For the text-containing cell, return its midpoint in [x, y] coordinate format. 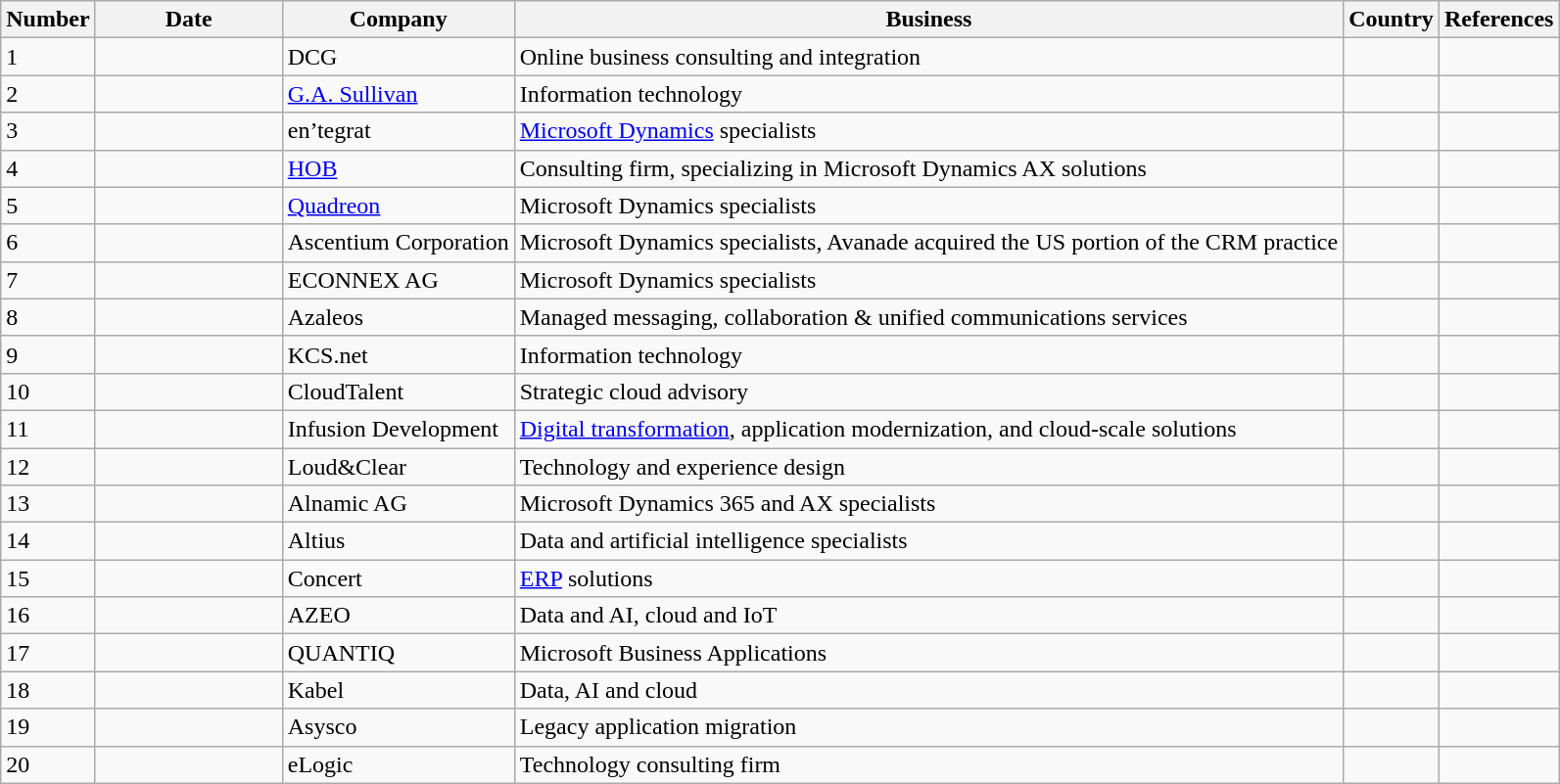
KCS.net [398, 354]
14 [48, 541]
ERP solutions [928, 578]
CloudTalent [398, 392]
en’tegrat [398, 131]
Alnamic AG [398, 504]
Microsoft Dynamics 365 and AX specialists [928, 504]
1 [48, 57]
17 [48, 653]
19 [48, 727]
Technology and experience design [928, 467]
DCG [398, 57]
Business [928, 20]
Infusion Development [398, 429]
Legacy application migration [928, 727]
4 [48, 168]
16 [48, 616]
References [1498, 20]
Online business consulting and integration [928, 57]
eLogic [398, 764]
Microsoft Business Applications [928, 653]
HOB [398, 168]
ECONNEX AG [398, 280]
Managed messaging, collaboration & unified communications services [928, 317]
9 [48, 354]
Data and AI, cloud and IoT [928, 616]
AZEO [398, 616]
QUANTIQ [398, 653]
11 [48, 429]
Concert [398, 578]
6 [48, 243]
Company [398, 20]
Quadreon [398, 206]
G.A. Sullivan [398, 94]
Microsoft Dynamics specialists, Avanade acquired the US portion of the CRM practice [928, 243]
12 [48, 467]
Altius [398, 541]
13 [48, 504]
Technology consulting firm [928, 764]
18 [48, 690]
Loud&Clear [398, 467]
Number [48, 20]
5 [48, 206]
Consulting firm, specializing in Microsoft Dynamics AX solutions [928, 168]
Kabel [398, 690]
3 [48, 131]
Digital transformation, application modernization, and cloud-scale solutions [928, 429]
20 [48, 764]
15 [48, 578]
Data and artificial intelligence specialists [928, 541]
Ascentium Corporation [398, 243]
10 [48, 392]
8 [48, 317]
Strategic cloud advisory [928, 392]
2 [48, 94]
Country [1392, 20]
Azaleos [398, 317]
Asysco [398, 727]
Date [188, 20]
7 [48, 280]
Data, AI and cloud [928, 690]
